Return [X, Y] of the center of cell containing provided text 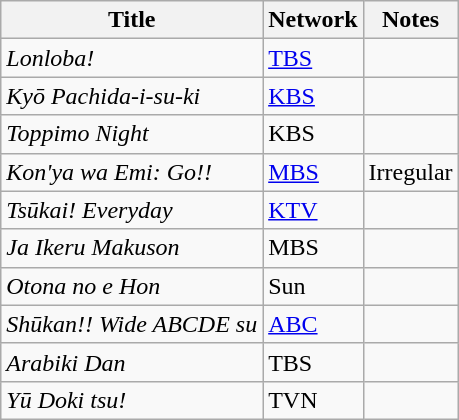
Kyō Pachida-i-su-ki [132, 96]
Title [132, 20]
Network [313, 20]
Shūkan!! Wide ABCDE su [132, 324]
Kon'ya wa Emi: Go!! [132, 172]
Lonloba! [132, 58]
ABC [313, 324]
Yū Doki tsu! [132, 400]
KTV [313, 210]
TVN [313, 400]
Ja Ikeru Makuson [132, 248]
Arabiki Dan [132, 362]
Sun [313, 286]
Otona no e Hon [132, 286]
Tsūkai! Everyday [132, 210]
Toppimo Night [132, 134]
Irregular [410, 172]
Notes [410, 20]
